Extract the [x, y] coordinate from the center of the cell holding the provided text.  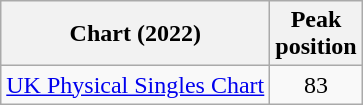
Chart (2022) [136, 34]
83 [316, 85]
Peakposition [316, 34]
UK Physical Singles Chart [136, 85]
